Pinpoint the cell where the given text exists, returning its [X, Y] midpoint coordinate. 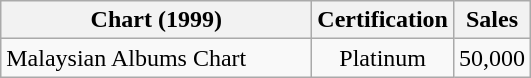
Platinum [383, 58]
Chart (1999) [156, 20]
Certification [383, 20]
50,000 [492, 58]
Sales [492, 20]
Malaysian Albums Chart [156, 58]
